Return (X, Y) of the center of cell containing provided text 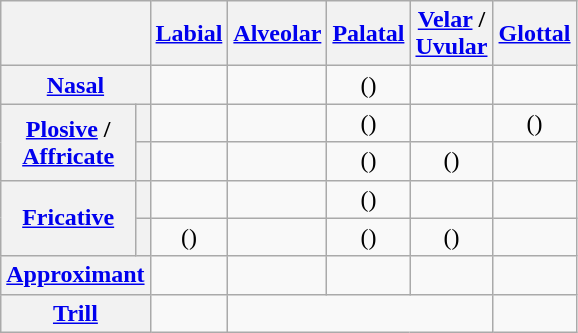
Trill (76, 313)
Labial (189, 34)
Velar /Uvular (452, 34)
Alveolar (278, 34)
Approximant (76, 275)
Nasal (76, 85)
Glottal (534, 34)
Palatal (368, 34)
Plosive /Affricate (68, 142)
Fricative (68, 218)
